Return [X, Y] of the center of cell containing provided text 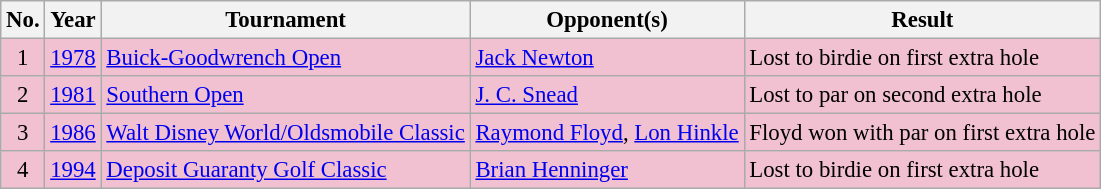
Floyd won with par on first extra hole [922, 133]
Opponent(s) [607, 20]
Lost to par on second extra hole [922, 95]
Year [73, 20]
4 [23, 170]
Jack Newton [607, 58]
1986 [73, 133]
No. [23, 20]
Deposit Guaranty Golf Classic [286, 170]
2 [23, 95]
1 [23, 58]
3 [23, 133]
Walt Disney World/Oldsmobile Classic [286, 133]
Southern Open [286, 95]
Raymond Floyd, Lon Hinkle [607, 133]
1981 [73, 95]
1978 [73, 58]
Result [922, 20]
J. C. Snead [607, 95]
1994 [73, 170]
Tournament [286, 20]
Buick-Goodwrench Open [286, 58]
Brian Henninger [607, 170]
